Search for the cell housing the specified text and yield its [X, Y] center coordinate. 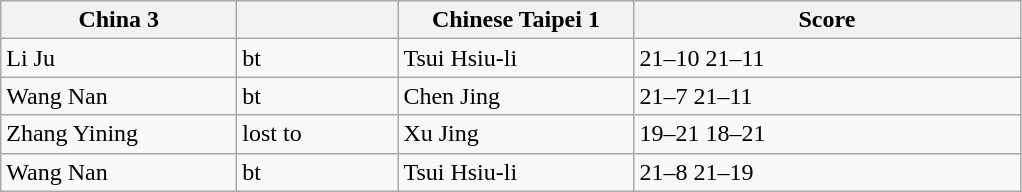
21–8 21–19 [827, 172]
21–10 21–11 [827, 58]
Chen Jing [516, 96]
Chinese Taipei 1 [516, 20]
Score [827, 20]
China 3 [119, 20]
Zhang Yining [119, 134]
21–7 21–11 [827, 96]
Xu Jing [516, 134]
Li Ju [119, 58]
19–21 18–21 [827, 134]
lost to [318, 134]
